Scan for the cell matching the given text and deliver its (X, Y) coordinate at center. 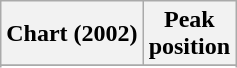
Chart (2002) (72, 34)
Peakposition (189, 34)
